Locate the cell with the specified text and output its [X, Y] center coordinate. 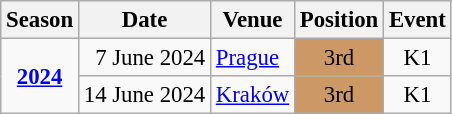
Prague [253, 58]
2024 [40, 76]
7 June 2024 [144, 58]
Venue [253, 20]
Season [40, 20]
Kraków [253, 95]
Event [418, 20]
14 June 2024 [144, 95]
Position [340, 20]
Date [144, 20]
